Provide the (X, Y) coordinate of the cell's center where the given text is located.  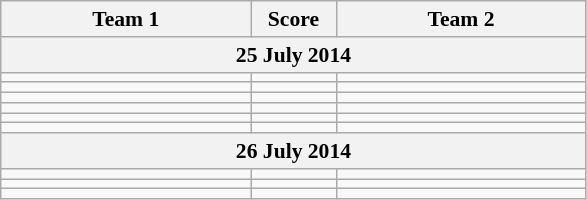
25 July 2014 (294, 55)
26 July 2014 (294, 151)
Team 2 (461, 19)
Team 1 (126, 19)
Score (294, 19)
